Determine the [X, Y] coordinate at the center of the cell enclosing the given text.  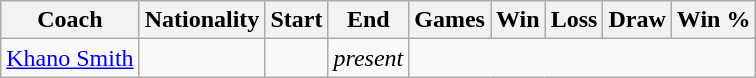
Nationality [202, 20]
End [368, 20]
Start [296, 20]
Win [518, 20]
Khano Smith [70, 58]
present [368, 58]
Games [450, 20]
Loss [574, 20]
Coach [70, 20]
Draw [637, 20]
Win % [714, 20]
